Return the (x, y) coordinate for the center point of the cell that contains the specified text.  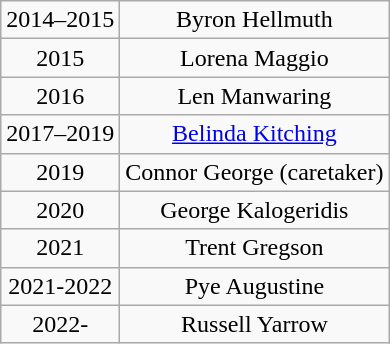
2022- (60, 324)
2019 (60, 172)
Byron Hellmuth (254, 20)
Pye Augustine (254, 286)
Len Manwaring (254, 96)
2015 (60, 58)
2020 (60, 210)
2021-2022 (60, 286)
2017–2019 (60, 134)
Connor George (caretaker) (254, 172)
George Kalogeridis (254, 210)
Russell Yarrow (254, 324)
2021 (60, 248)
Trent Gregson (254, 248)
2016 (60, 96)
2014–2015 (60, 20)
Lorena Maggio (254, 58)
Belinda Kitching (254, 134)
